Search for the cell housing the specified text and yield its [x, y] center coordinate. 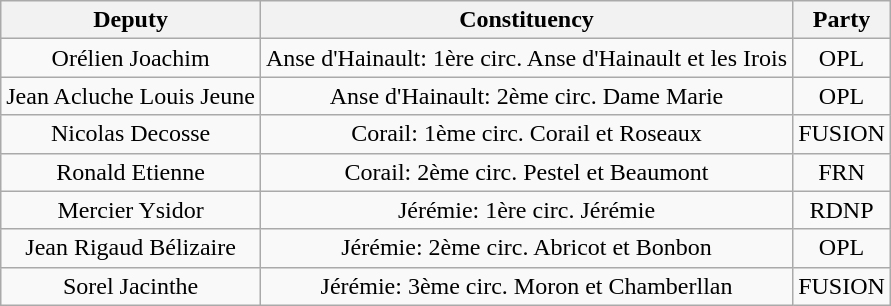
Mercier Ysidor [131, 210]
Corail: 1ème circ. Corail et Roseaux [526, 134]
Corail: 2ème circ. Pestel et Beaumont [526, 172]
Jean Rigaud Bélizaire [131, 248]
Anse d'Hainault: 1ère circ. Anse d'Hainault et les Irois [526, 58]
Sorel Jacinthe [131, 286]
FRN [842, 172]
Deputy [131, 20]
Ronald Etienne [131, 172]
Nicolas Decosse [131, 134]
RDNP [842, 210]
Constituency [526, 20]
Party [842, 20]
Jean Acluche Louis Jeune [131, 96]
Jérémie: 3ème circ. Moron et Chamberllan [526, 286]
Jérémie: 1ère circ. Jérémie [526, 210]
Jérémie: 2ème circ. Abricot et Bonbon [526, 248]
Orélien Joachim [131, 58]
Anse d'Hainault: 2ème circ. Dame Marie [526, 96]
